Output the (X, Y) coordinate of the center of the cell containing the given text.  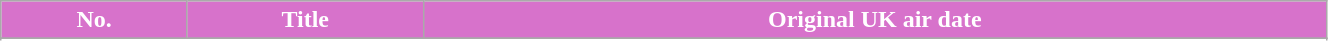
No. (94, 20)
Original UK air date (874, 20)
Title (305, 20)
